Extract the [x, y] coordinate from the center of the cell holding the provided text.  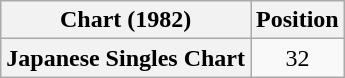
Japanese Singles Chart [126, 58]
Position [297, 20]
32 [297, 58]
Chart (1982) [126, 20]
